Provide the (X, Y) coordinate of the cell's center where the given text is located.  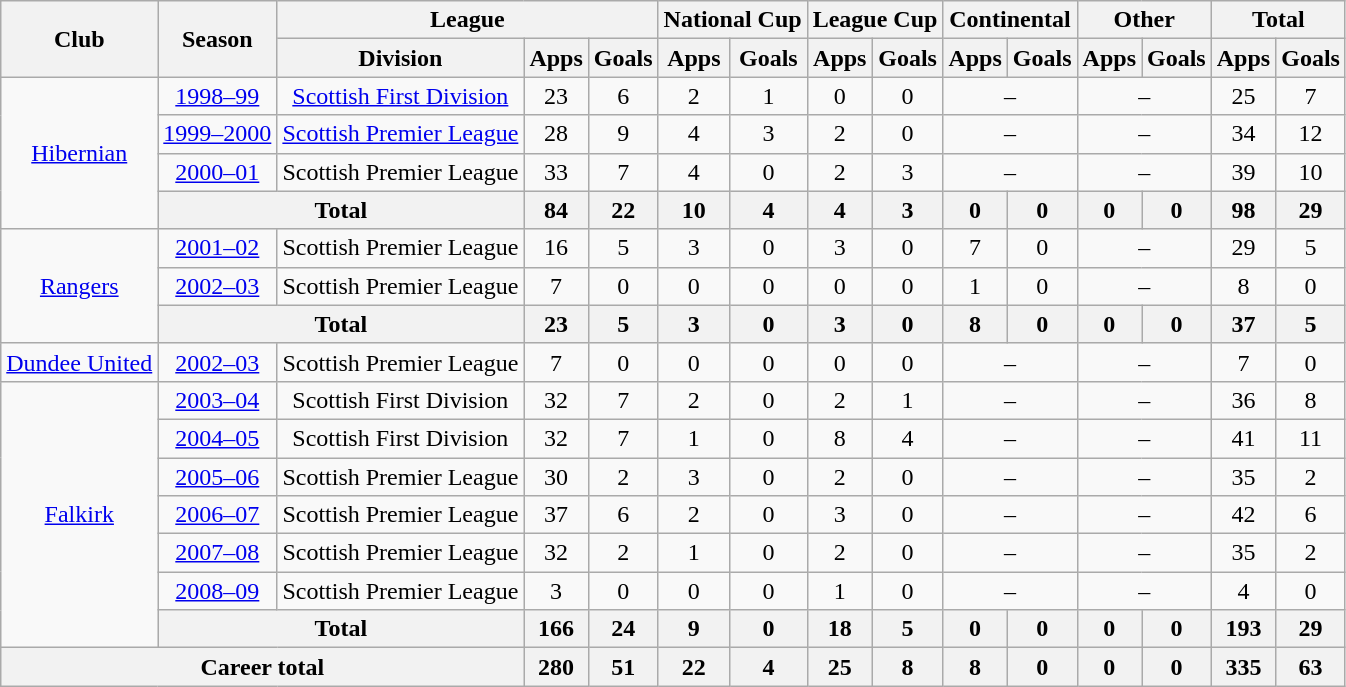
36 (1243, 400)
98 (1243, 210)
Season (218, 39)
41 (1243, 438)
24 (623, 629)
Falkirk (80, 514)
30 (556, 477)
National Cup (732, 20)
166 (556, 629)
42 (1243, 515)
Rangers (80, 286)
2008–09 (218, 591)
51 (623, 667)
League Cup (875, 20)
193 (1243, 629)
11 (1311, 438)
2005–06 (218, 477)
34 (1243, 134)
League (468, 20)
12 (1311, 134)
280 (556, 667)
28 (556, 134)
84 (556, 210)
63 (1311, 667)
18 (840, 629)
2001–02 (218, 248)
33 (556, 172)
Career total (262, 667)
Dundee United (80, 362)
335 (1243, 667)
16 (556, 248)
2000–01 (218, 172)
Hibernian (80, 153)
2006–07 (218, 515)
2007–08 (218, 553)
39 (1243, 172)
2004–05 (218, 438)
Division (400, 58)
Continental (1010, 20)
Club (80, 39)
1998–99 (218, 96)
2003–04 (218, 400)
Other (1144, 20)
1999–2000 (218, 134)
